Output the (x, y) coordinate of the center of the cell containing the given text.  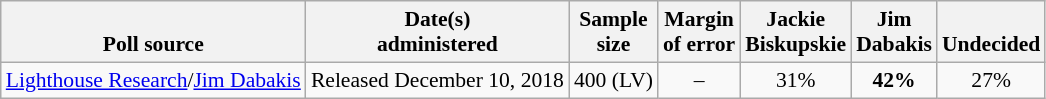
JackieBiskupskie (796, 32)
– (699, 80)
31% (796, 80)
Samplesize (614, 32)
JimDabakis (894, 32)
400 (LV) (614, 80)
Lighthouse Research/Jim Dabakis (154, 80)
Released December 10, 2018 (438, 80)
Poll source (154, 32)
Undecided (991, 32)
42% (894, 80)
Date(s)administered (438, 32)
27% (991, 80)
Marginof error (699, 32)
